Locate the cell with the specified text and output its [x, y] center coordinate. 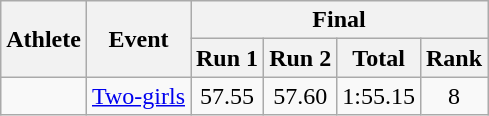
Final [338, 20]
57.55 [226, 96]
Two-girls [138, 96]
Total [379, 58]
Rank [454, 58]
1:55.15 [379, 96]
Athlete [44, 39]
Run 1 [226, 58]
8 [454, 96]
Event [138, 39]
Run 2 [300, 58]
57.60 [300, 96]
